Pinpoint the cell where the given text exists, returning its (X, Y) midpoint coordinate. 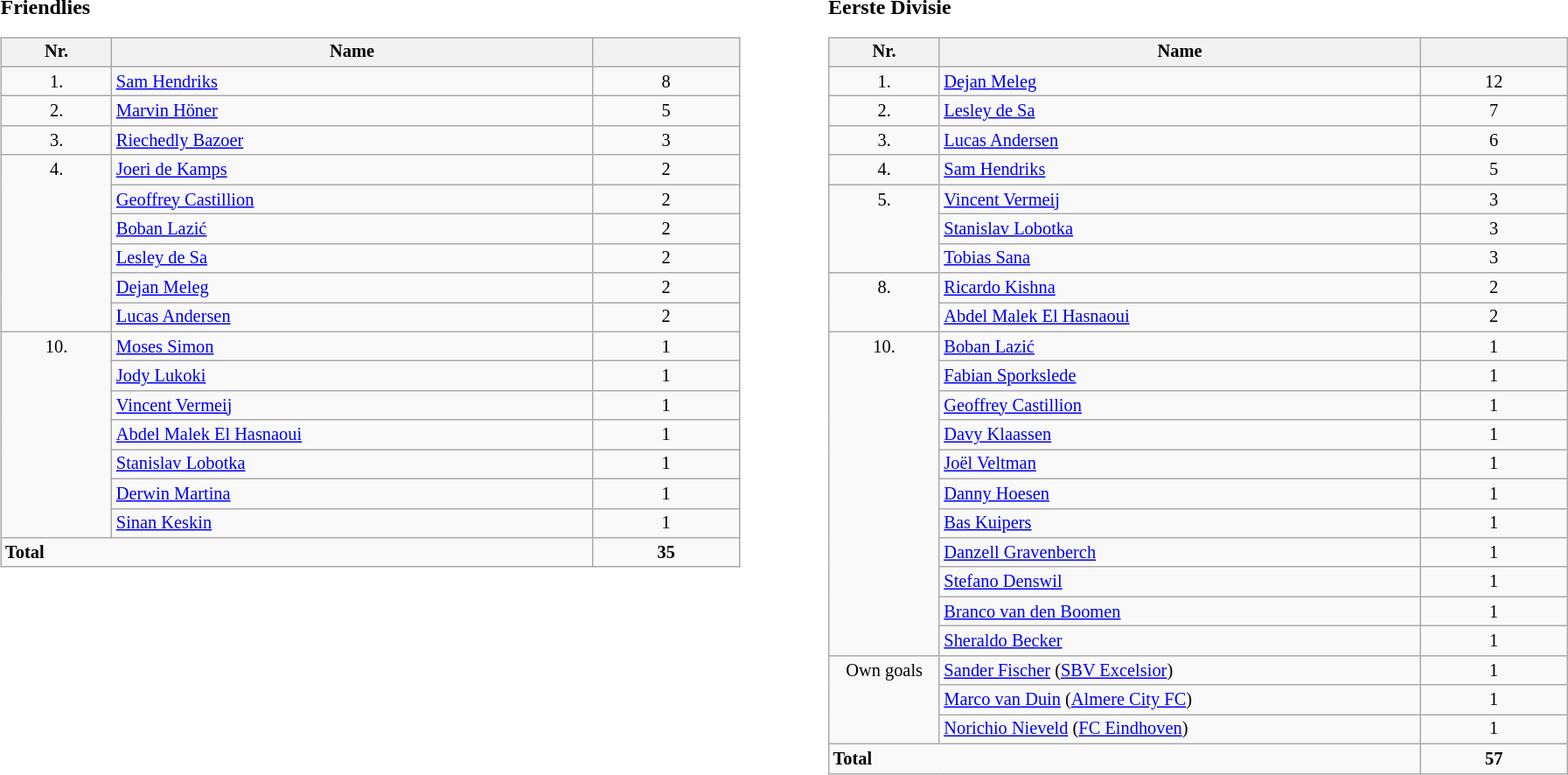
Own goals (885, 700)
35 (666, 553)
57 (1494, 758)
8. (885, 303)
Derwin Martina (352, 493)
Bas Kuipers (1179, 523)
Moses Simon (352, 346)
8 (666, 81)
5. (885, 229)
Jody Lukoki (352, 376)
12 (1494, 81)
Danzell Gravenberch (1179, 553)
Sinan Keskin (352, 523)
Ricardo Kishna (1179, 288)
Norichio Nieveld (FC Eindhoven) (1179, 730)
Fabian Sporkslede (1179, 376)
Joël Veltman (1179, 464)
Davy Klaassen (1179, 435)
Joeri de Kamps (352, 170)
7 (1494, 111)
Danny Hoesen (1179, 493)
Sheraldo Becker (1179, 641)
6 (1494, 141)
Riechedly Bazoer (352, 141)
Sander Fischer (SBV Excelsior) (1179, 670)
Marvin Höner (352, 111)
Tobias Sana (1179, 258)
Marco van Duin (Almere City FC) (1179, 700)
Stefano Denswil (1179, 582)
Branco van den Boomen (1179, 611)
